Scan for the cell matching the given text and deliver its [x, y] coordinate at center. 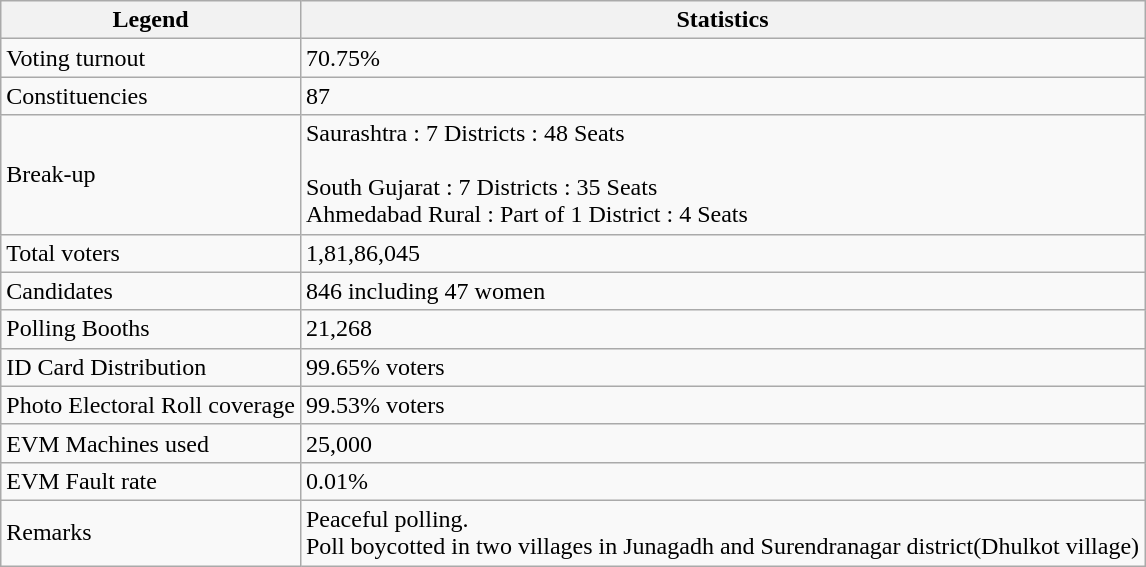
Peaceful polling.Poll boycotted in two villages in Junagadh and Surendranagar district(Dhulkot village) [722, 532]
Break-up [151, 174]
Voting turnout [151, 58]
99.65% voters [722, 367]
1,81,86,045 [722, 253]
Candidates [151, 291]
Constituencies [151, 96]
EVM Machines used [151, 443]
Polling Booths [151, 329]
70.75% [722, 58]
Saurashtra : 7 Districts : 48 SeatsSouth Gujarat : 7 Districts : 35 Seats Ahmedabad Rural : Part of 1 District : 4 Seats [722, 174]
ID Card Distribution [151, 367]
0.01% [722, 481]
25,000 [722, 443]
Legend [151, 20]
21,268 [722, 329]
87 [722, 96]
Statistics [722, 20]
Total voters [151, 253]
EVM Fault rate [151, 481]
846 including 47 women [722, 291]
Photo Electoral Roll coverage [151, 405]
Remarks [151, 532]
99.53% voters [722, 405]
